Capture the cell that displays the provided text and extract its (X, Y) central coordinate. 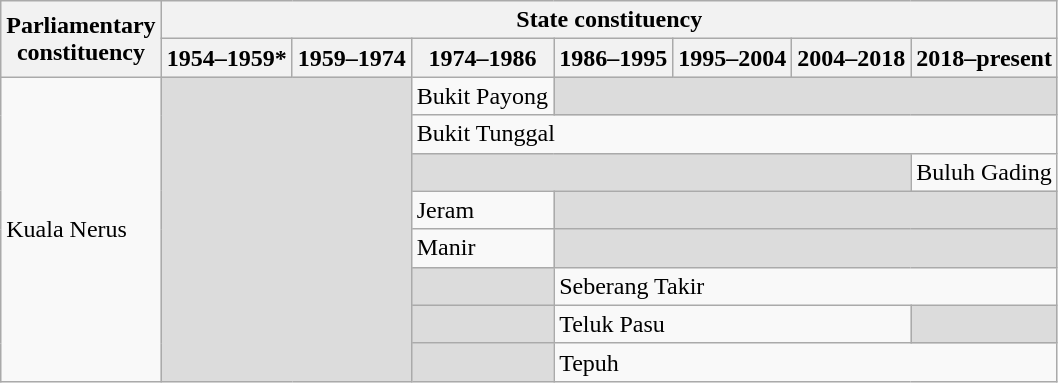
Kuala Nerus (81, 229)
Buluh Gading (984, 172)
2004–2018 (852, 58)
Bukit Payong (482, 96)
1995–2004 (732, 58)
Tepuh (806, 362)
Jeram (482, 210)
State constituency (609, 20)
2018–present (984, 58)
1959–1974 (352, 58)
Teluk Pasu (732, 324)
1986–1995 (614, 58)
Bukit Tunggal (734, 134)
1954–1959* (226, 58)
Manir (482, 248)
Parliamentaryconstituency (81, 39)
Seberang Takir (806, 286)
1974–1986 (482, 58)
